Return (X, Y) of the center of cell containing provided text 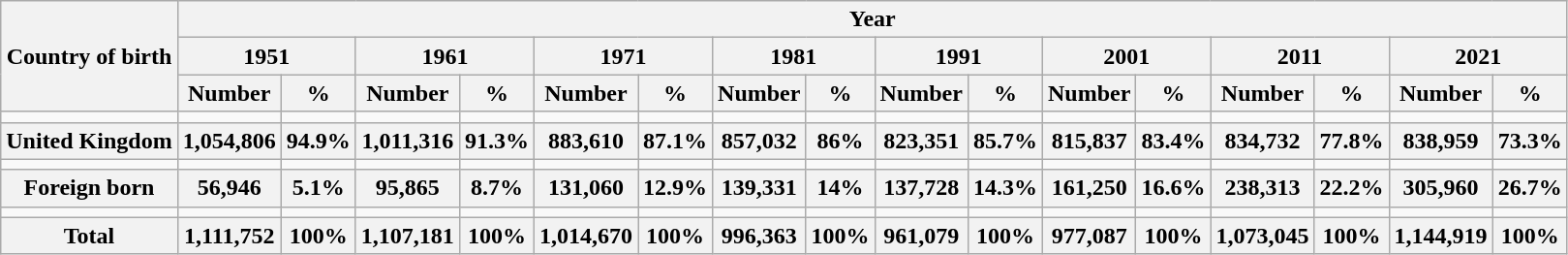
94.9% (318, 141)
1,107,181 (407, 236)
139,331 (759, 188)
14.3% (1005, 188)
823,351 (921, 141)
26.7% (1530, 188)
883,610 (585, 141)
83.4% (1174, 141)
1951 (266, 56)
1,144,919 (1441, 236)
Foreign born (89, 188)
131,060 (585, 188)
73.3% (1530, 141)
996,363 (759, 236)
2021 (1478, 56)
1,073,045 (1263, 236)
8.7% (496, 188)
961,079 (921, 236)
5.1% (318, 188)
838,959 (1441, 141)
12.9% (674, 188)
85.7% (1005, 141)
56,946 (229, 188)
86% (841, 141)
161,250 (1089, 188)
857,032 (759, 141)
1981 (794, 56)
14% (841, 188)
16.6% (1174, 188)
977,087 (1089, 236)
Year (872, 19)
815,837 (1089, 141)
2001 (1125, 56)
238,313 (1263, 188)
305,960 (1441, 188)
1991 (959, 56)
1971 (623, 56)
Country of birth (89, 56)
Total (89, 236)
834,732 (1263, 141)
1,014,670 (585, 236)
1,054,806 (229, 141)
1,011,316 (407, 141)
2011 (1300, 56)
22.2% (1352, 188)
91.3% (496, 141)
1961 (445, 56)
77.8% (1352, 141)
87.1% (674, 141)
United Kingdom (89, 141)
1,111,752 (229, 236)
137,728 (921, 188)
95,865 (407, 188)
